Provide the (x, y) coordinate of the cell's center where the given text is located.  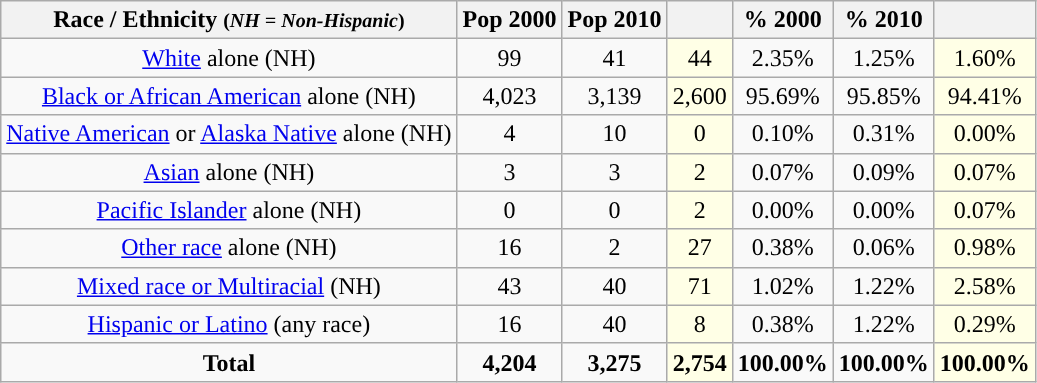
% 2000 (782, 20)
71 (700, 286)
0.29% (984, 324)
27 (700, 248)
Black or African American alone (NH) (229, 96)
1.02% (782, 286)
Pop 2000 (510, 20)
4 (510, 134)
% 2010 (884, 20)
3,139 (614, 96)
0.98% (984, 248)
White alone (NH) (229, 58)
Pacific Islander alone (NH) (229, 210)
4,023 (510, 96)
94.41% (984, 96)
2,754 (700, 362)
Pop 2010 (614, 20)
99 (510, 58)
10 (614, 134)
Race / Ethnicity (NH = Non-Hispanic) (229, 20)
43 (510, 286)
Native American or Alaska Native alone (NH) (229, 134)
Other race alone (NH) (229, 248)
Asian alone (NH) (229, 172)
1.60% (984, 58)
0.31% (884, 134)
0.06% (884, 248)
Hispanic or Latino (any race) (229, 324)
4,204 (510, 362)
44 (700, 58)
1.25% (884, 58)
95.69% (782, 96)
95.85% (884, 96)
Mixed race or Multiracial (NH) (229, 286)
2.58% (984, 286)
3,275 (614, 362)
2,600 (700, 96)
2.35% (782, 58)
0.09% (884, 172)
Total (229, 362)
41 (614, 58)
0.10% (782, 134)
8 (700, 324)
